Scan for the cell matching the given text and deliver its [x, y] coordinate at center. 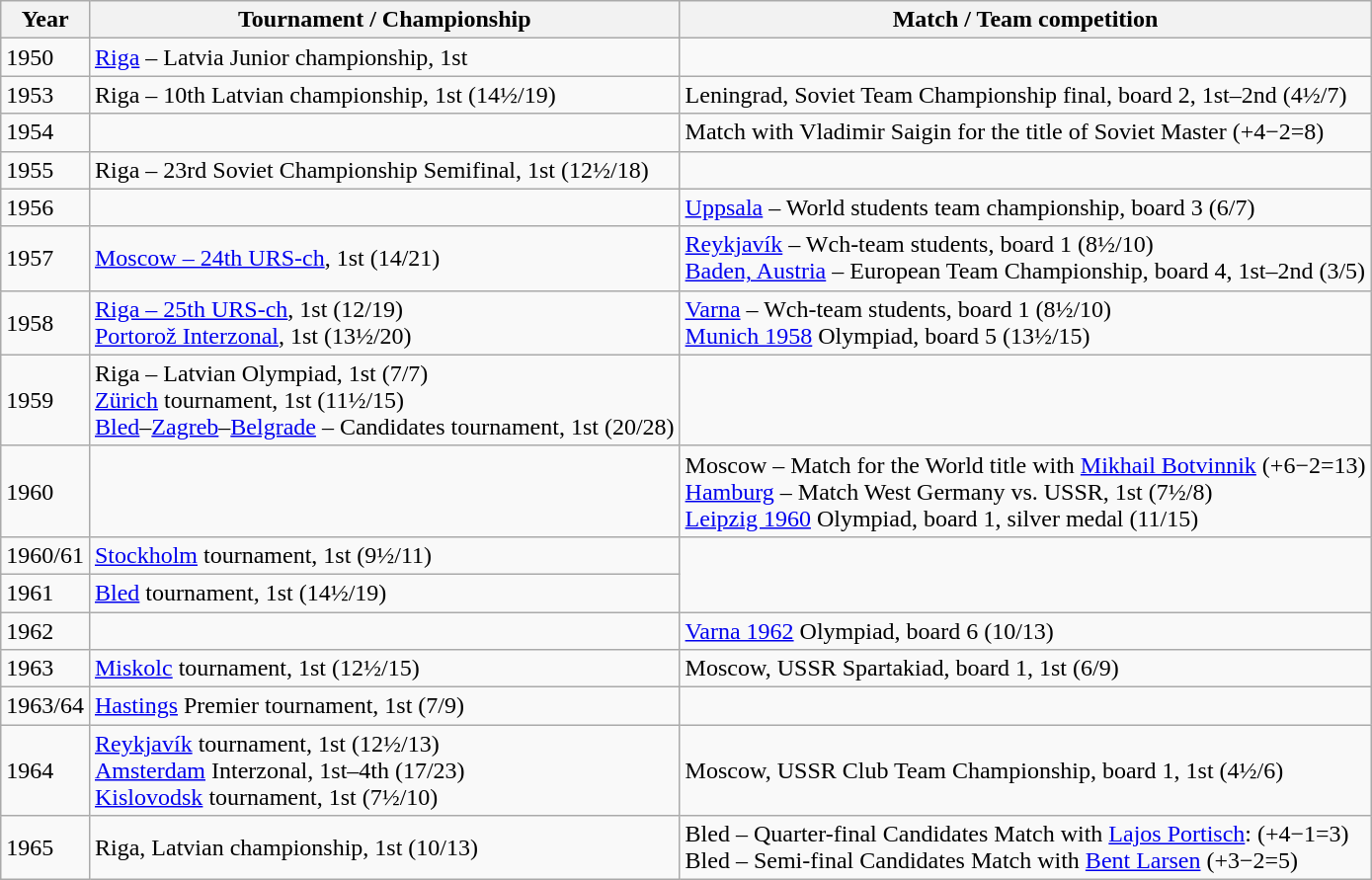
Miskolc tournament, 1st (12½/15) [384, 669]
Bled tournament, 1st (14½/19) [384, 593]
Match / Team competition [1025, 20]
Riga – 23rd Soviet Championship Semifinal, 1st (12½/18) [384, 170]
1963/64 [45, 706]
Riga, Latvian championship, 1st (10/13) [384, 847]
Bled – Quarter-final Candidates Match with Lajos Portisch: (+4−1=3) Bled – Semi-final Candidates Match with Bent Larsen (+3−2=5) [1025, 847]
Riga – 25th URS-ch, 1st (12/19) Portorož Interzonal, 1st (13½/20) [384, 322]
1963 [45, 669]
1955 [45, 170]
1961 [45, 593]
Match with Vladimir Saigin for the title of Soviet Master (+4−2=8) [1025, 132]
Moscow – 24th URS-ch, 1st (14/21) [384, 259]
1965 [45, 847]
Leningrad, Soviet Team Championship final, board 2, 1st–2nd (4½/7) [1025, 95]
1954 [45, 132]
Uppsala – World students team championship, board 3 (6/7) [1025, 207]
1962 [45, 631]
1953 [45, 95]
1964 [45, 770]
1958 [45, 322]
Stockholm tournament, 1st (9½/11) [384, 555]
Riga – Latvia Junior championship, 1st [384, 57]
Varna 1962 Olympiad, board 6 (10/13) [1025, 631]
Riga – 10th Latvian championship, 1st (14½/19) [384, 95]
Moscow, USSR Spartakiad, board 1, 1st (6/9) [1025, 669]
1956 [45, 207]
Reykjavík tournament, 1st (12½/13) Amsterdam Interzonal, 1st–4th (17/23) Kislovodsk tournament, 1st (7½/10) [384, 770]
Riga – Latvian Olympiad, 1st (7/7) Zürich tournament, 1st (11½/15)Bled–Zagreb–Belgrade – Candidates tournament, 1st (20/28) [384, 400]
1950 [45, 57]
Tournament / Championship [384, 20]
Moscow, USSR Club Team Championship, board 1, 1st (4½/6) [1025, 770]
Hastings Premier tournament, 1st (7/9) [384, 706]
Reykjavík – Wch-team students, board 1 (8½/10)Baden, Austria – European Team Championship, board 4, 1st–2nd (3/5) [1025, 259]
1960 [45, 491]
Year [45, 20]
1959 [45, 400]
Varna – Wch-team students, board 1 (8½/10)Munich 1958 Olympiad, board 5 (13½/15) [1025, 322]
1957 [45, 259]
1960/61 [45, 555]
